Identify which cell holds the provided text, then report its (X, Y) central coordinate. 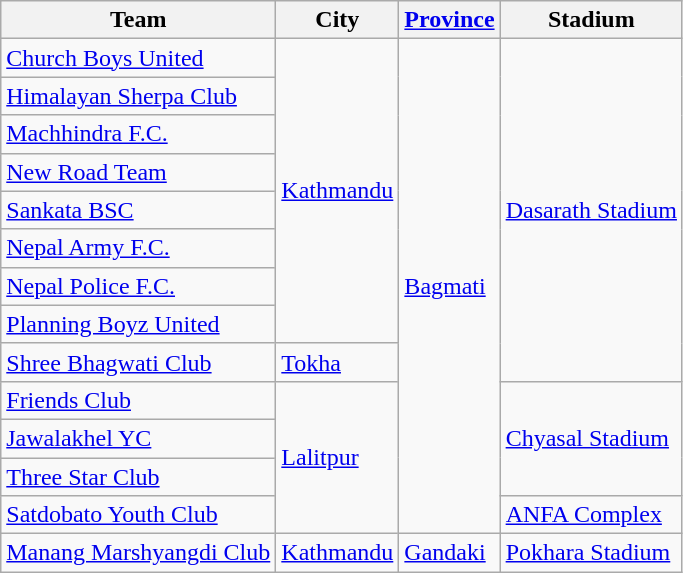
Nepal Police F.C. (138, 286)
Three Star Club (138, 477)
Machhindra F.C. (138, 134)
Jawalakhel YC (138, 438)
Bagmati (450, 286)
Gandaki (450, 553)
Province (450, 20)
Dasarath Stadium (591, 210)
Satdobato Youth Club (138, 515)
Pokhara Stadium (591, 553)
ANFA Complex (591, 515)
Sankata BSC (138, 210)
Planning Boyz United (138, 324)
Tokha (338, 362)
Stadium (591, 20)
Shree Bhagwati Club (138, 362)
Chyasal Stadium (591, 438)
Church Boys United (138, 58)
Friends Club (138, 400)
Manang Marshyangdi Club (138, 553)
Himalayan Sherpa Club (138, 96)
New Road Team (138, 172)
Nepal Army F.C. (138, 248)
Team (138, 20)
City (338, 20)
Lalitpur (338, 457)
